Pinpoint the cell where the given text exists, returning its [X, Y] midpoint coordinate. 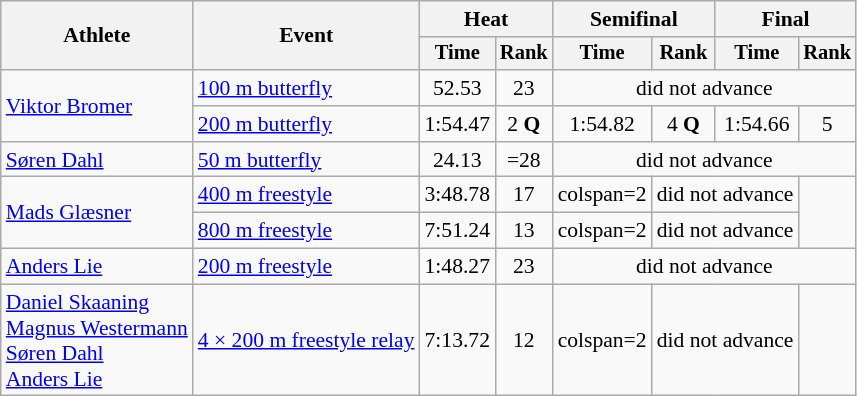
800 m freestyle [306, 231]
200 m freestyle [306, 267]
3:48.78 [458, 195]
52.53 [458, 88]
4 × 200 m freestyle relay [306, 340]
50 m butterfly [306, 160]
12 [524, 340]
400 m freestyle [306, 195]
4 Q [684, 124]
7:13.72 [458, 340]
Semifinal [634, 19]
Final [786, 19]
1:54.47 [458, 124]
1:48.27 [458, 267]
7:51.24 [458, 231]
Heat [486, 19]
Daniel SkaaningMagnus WestermannSøren DahlAnders Lie [97, 340]
24.13 [458, 160]
Viktor Bromer [97, 106]
Søren Dahl [97, 160]
Event [306, 36]
Mads Glæsner [97, 212]
Anders Lie [97, 267]
5 [827, 124]
=28 [524, 160]
17 [524, 195]
2 Q [524, 124]
1:54.82 [602, 124]
200 m butterfly [306, 124]
1:54.66 [756, 124]
100 m butterfly [306, 88]
Athlete [97, 36]
13 [524, 231]
